Locate the cell with the specified text and output its [x, y] center coordinate. 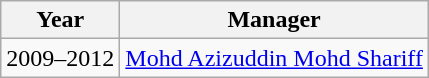
Year [60, 20]
Mohd Azizuddin Mohd Shariff [274, 58]
Manager [274, 20]
2009–2012 [60, 58]
